Return [x, y] of the center of cell containing provided text 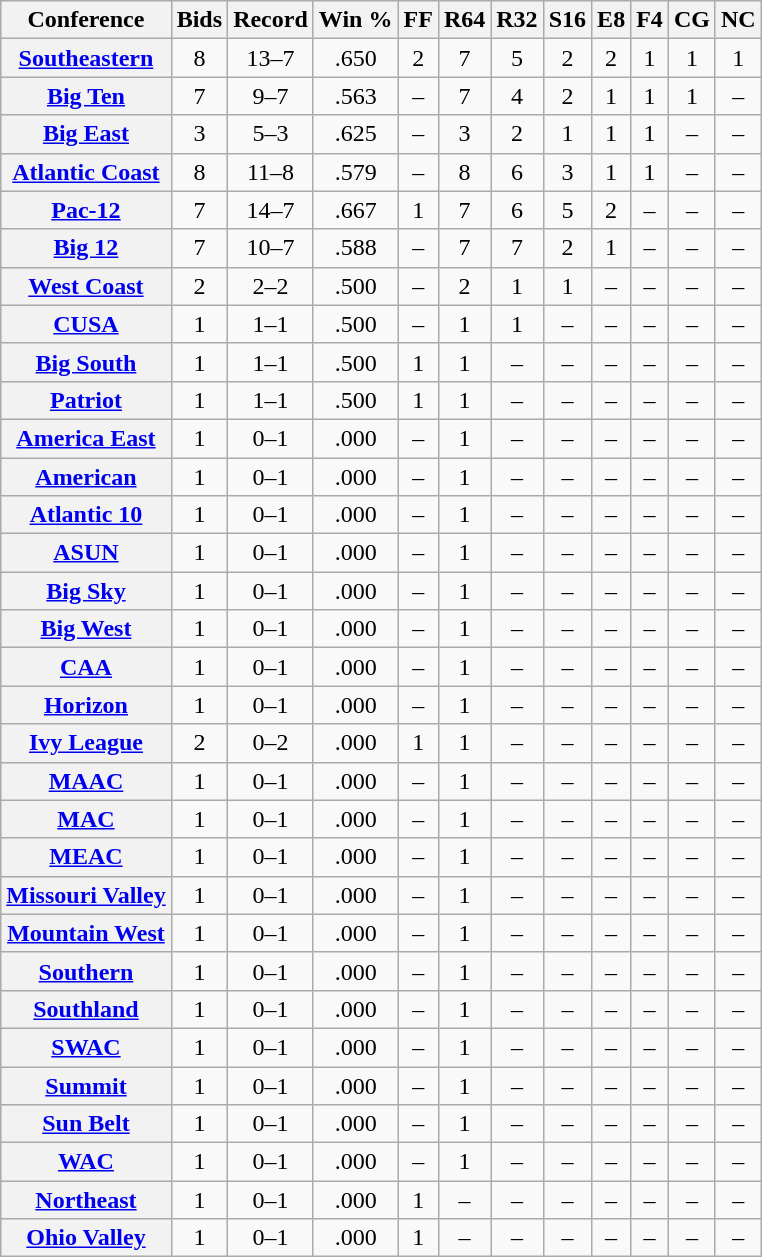
.650 [356, 58]
ASUN [86, 553]
MAAC [86, 781]
Mountain West [86, 933]
American [86, 477]
S16 [567, 20]
Big West [86, 629]
.563 [356, 96]
9–7 [271, 96]
Big East [86, 134]
Ohio Valley [86, 1238]
R64 [464, 20]
Southern [86, 971]
Win % [356, 20]
CAA [86, 667]
America East [86, 438]
Atlantic Coast [86, 172]
Missouri Valley [86, 895]
Atlantic 10 [86, 515]
.579 [356, 172]
11–8 [271, 172]
Bids [199, 20]
.667 [356, 210]
Conference [86, 20]
.625 [356, 134]
5–3 [271, 134]
FF [418, 20]
Summit [86, 1085]
MEAC [86, 857]
CG [692, 20]
Record [271, 20]
R32 [517, 20]
13–7 [271, 58]
Pac-12 [86, 210]
Horizon [86, 705]
Patriot [86, 400]
F4 [650, 20]
NC [738, 20]
E8 [612, 20]
Big 12 [86, 248]
Southeastern [86, 58]
West Coast [86, 286]
CUSA [86, 324]
14–7 [271, 210]
10–7 [271, 248]
Big Sky [86, 591]
SWAC [86, 1047]
0–2 [271, 743]
4 [517, 96]
Northeast [86, 1200]
Big Ten [86, 96]
WAC [86, 1162]
Sun Belt [86, 1124]
Big South [86, 362]
MAC [86, 819]
.588 [356, 248]
Southland [86, 1009]
Ivy League [86, 743]
2–2 [271, 286]
